Output the [X, Y] coordinate of the center of the cell containing the given text.  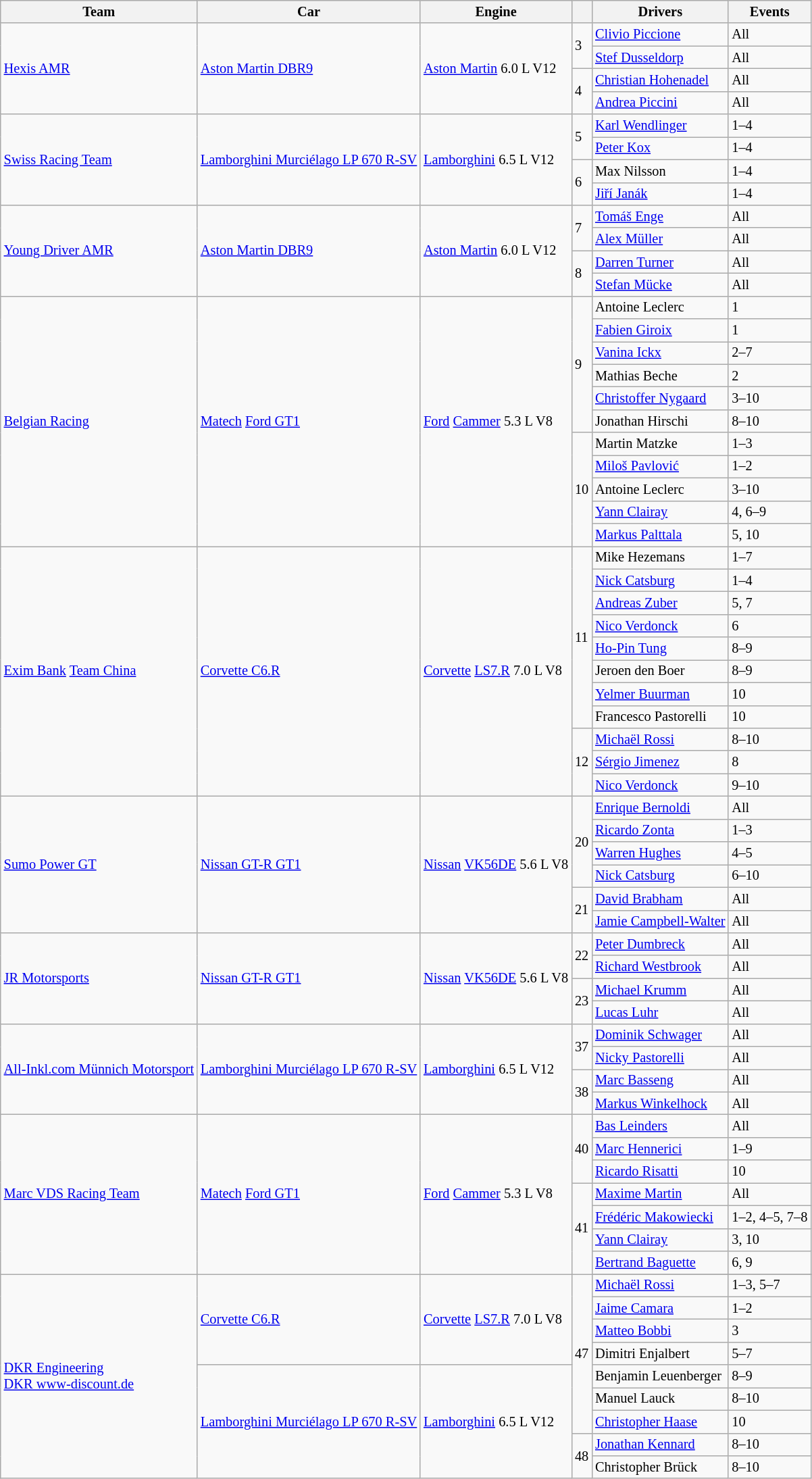
Sumo Power GT [99, 864]
3, 10 [769, 1240]
Ricardo Zonta [660, 830]
4–5 [769, 853]
Young Driver AMR [99, 250]
5, 7 [769, 603]
Clivio Piccione [660, 34]
20 [582, 842]
Jamie Campbell-Walter [660, 922]
JR Motorsports [99, 978]
Matteo Bobbi [660, 1330]
Christoffer Nygaard [660, 398]
Jiří Janák [660, 194]
David Brabham [660, 899]
1–9 [769, 1149]
21 [582, 909]
Drivers [660, 11]
1–3, 5–7 [769, 1285]
2 [769, 376]
Jonathan Kennard [660, 1445]
Andreas Zuber [660, 603]
Jaime Camara [660, 1308]
Richard Westbrook [660, 967]
Andrea Piccini [660, 103]
Marc Hennerici [660, 1149]
5–7 [769, 1353]
Frédéric Makowiecki [660, 1217]
Dominik Schwager [660, 1035]
Enrique Bernoldi [660, 807]
Francesco Pastorelli [660, 717]
Karl Wendlinger [660, 126]
12 [582, 762]
7 [582, 227]
Events [769, 11]
Fabien Giroix [660, 330]
Christian Hohenadel [660, 80]
Marc VDS Racing Team [99, 1195]
Benjamin Leuenberger [660, 1376]
Miloš Pavlović [660, 466]
Swiss Racing Team [99, 159]
Markus Winkelhock [660, 1103]
Jeroen den Boer [660, 671]
38 [582, 1092]
6, 9 [769, 1262]
48 [582, 1455]
Team [99, 11]
Bertrand Baguette [660, 1262]
Yelmer Buurman [660, 694]
Sérgio Jimenez [660, 762]
Christopher Haase [660, 1422]
Martin Matzke [660, 444]
37 [582, 1046]
Michael Krumm [660, 990]
Stef Dusseldorp [660, 57]
Ho-Pin Tung [660, 649]
Bas Leinders [660, 1126]
9 [582, 364]
4 [582, 91]
4, 6–9 [769, 512]
5 [582, 136]
Mike Hezemans [660, 557]
9–10 [769, 785]
Marc Basseng [660, 1080]
All-Inkl.com Münnich Motorsport [99, 1069]
Stefan Mücke [660, 284]
6–10 [769, 876]
Belgian Racing [99, 421]
Car [309, 11]
Mathias Beche [660, 376]
Alex Müller [660, 239]
40 [582, 1149]
Nicky Pastorelli [660, 1058]
1–2, 4–5, 7–8 [769, 1217]
Maxime Martin [660, 1194]
5, 10 [769, 534]
2–7 [769, 353]
Tomáš Enge [660, 216]
41 [582, 1228]
Max Nilsson [660, 171]
DKR Engineering DKR www-discount.de [99, 1376]
47 [582, 1353]
Peter Kox [660, 148]
Vanina Ickx [660, 353]
Peter Dumbreck [660, 944]
1–7 [769, 557]
22 [582, 955]
Warren Hughes [660, 853]
Jonathan Hirschi [660, 421]
Exim Bank Team China [99, 671]
Hexis AMR [99, 69]
Dimitri Enjalbert [660, 1353]
11 [582, 636]
Engine [496, 11]
Darren Turner [660, 262]
Christopher Brück [660, 1467]
Ricardo Risatti [660, 1172]
Manuel Lauck [660, 1399]
Lucas Luhr [660, 1012]
23 [582, 1001]
Markus Palttala [660, 534]
